Capture the cell that displays the provided text and extract its (X, Y) central coordinate. 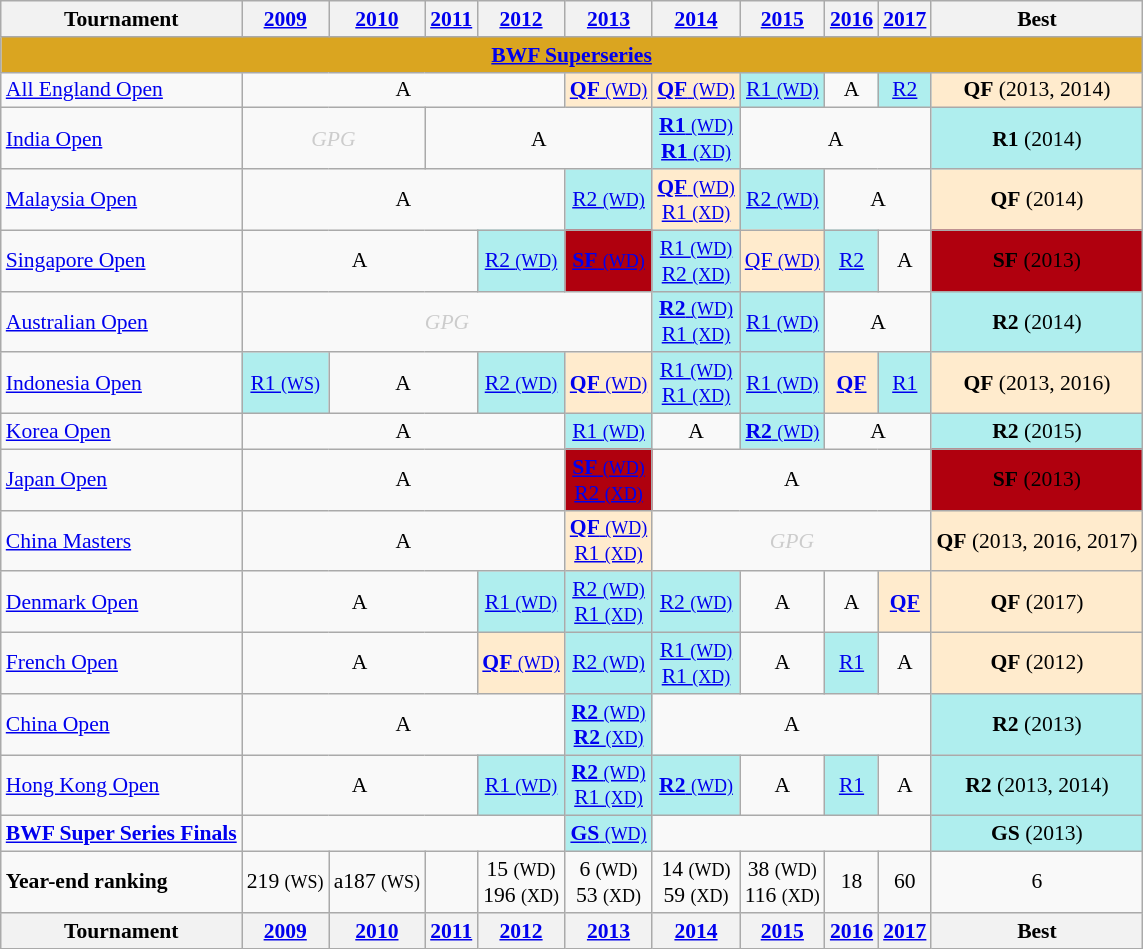
China Masters (122, 540)
QF (2013, 2016) (1036, 384)
Year-end ranking (122, 882)
Singapore Open (122, 260)
BWF Super Series Finals (122, 834)
Hong Kong Open (122, 786)
Malaysia Open (122, 200)
R1 (2014) (1036, 138)
All England Open (122, 90)
38 (WD) 116 (XD) (782, 882)
14 (WD) 59 (XD) (696, 882)
QF (2013, 2016, 2017) (1036, 540)
SF (WD) (608, 260)
R2 (WD) R2 (XD) (608, 724)
BWF Superseries (572, 55)
Australian Open (122, 322)
QF (2014) (1036, 200)
6 (1036, 882)
R1 (WD) R2 (XD) (696, 260)
QF (2013, 2014) (1036, 90)
India Open (122, 138)
Korea Open (122, 432)
Denmark Open (122, 602)
QF (2017) (1036, 602)
6 (WD) 53 (XD) (608, 882)
R2 (2015) (1036, 432)
French Open (122, 664)
R1 (WS) (286, 384)
R2 (2013) (1036, 724)
China Open (122, 724)
GS (WD) (608, 834)
R2 (2013, 2014) (1036, 786)
60 (904, 882)
SF (WD) R2 (XD) (608, 480)
R2 (2014) (1036, 322)
18 (852, 882)
15 (WD) 196 (XD) (520, 882)
GS (2013) (1036, 834)
QF (2012) (1036, 664)
Indonesia Open (122, 384)
219 (WS) (286, 882)
Japan Open (122, 480)
a187 (WS) (377, 882)
